Identify which cell holds the provided text, then report its [x, y] central coordinate. 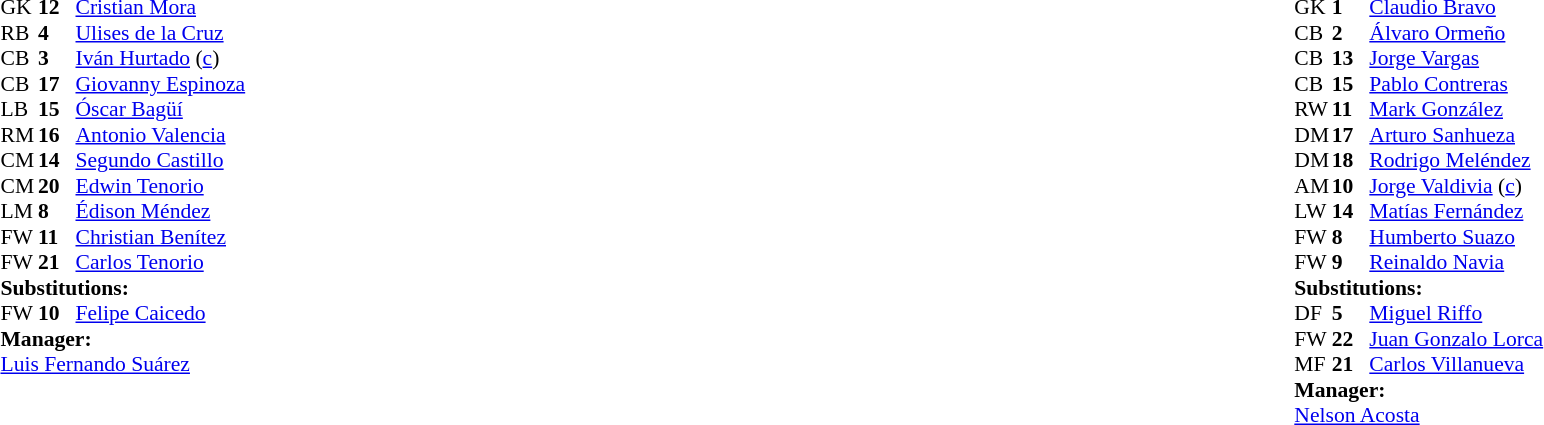
RM [19, 135]
18 [1351, 161]
LM [19, 211]
16 [57, 135]
Segundo Castillo [161, 161]
LB [19, 109]
Luis Fernando Suárez [122, 365]
RW [1313, 109]
AM [1313, 186]
2 [1351, 33]
Óscar Bagüí [161, 109]
Miguel Riffo [1456, 313]
3 [57, 59]
22 [1351, 339]
Giovanny Espinoza [161, 84]
RB [19, 33]
13 [1351, 59]
Edwin Tenorio [161, 186]
Christian Benítez [161, 237]
Jorge Valdivia (c) [1456, 186]
Felipe Caicedo [161, 313]
5 [1351, 313]
9 [1351, 263]
Juan Gonzalo Lorca [1456, 339]
Reinaldo Navia [1456, 263]
Humberto Suazo [1456, 237]
Álvaro Ormeño [1456, 33]
4 [57, 33]
LW [1313, 211]
Rodrigo Meléndez [1456, 161]
Carlos Tenorio [161, 263]
Antonio Valencia [161, 135]
Mark González [1456, 109]
Ulises de la Cruz [161, 33]
MF [1313, 365]
Jorge Vargas [1456, 59]
DF [1313, 313]
Carlos Villanueva [1456, 365]
Matías Fernández [1456, 211]
Pablo Contreras [1456, 84]
Édison Méndez [161, 211]
Arturo Sanhueza [1456, 135]
Iván Hurtado (c) [161, 59]
20 [57, 186]
